Output the (X, Y) coordinate of the center of the cell containing the given text.  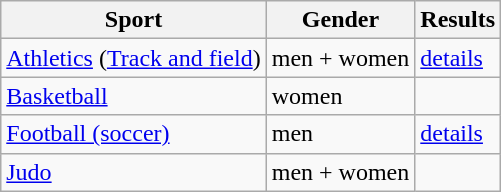
Results (458, 20)
Football (soccer) (134, 134)
Gender (340, 20)
Basketball (134, 96)
Judo (134, 172)
women (340, 96)
men (340, 134)
Athletics (Track and field) (134, 58)
Sport (134, 20)
